Find where the given text appears and provide that cell's center as (x, y) coordinate. 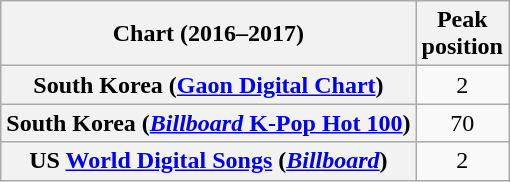
South Korea (Billboard K-Pop Hot 100) (208, 123)
Chart (2016–2017) (208, 34)
South Korea (Gaon Digital Chart) (208, 85)
Peakposition (462, 34)
70 (462, 123)
US World Digital Songs (Billboard) (208, 161)
